Extract the (X, Y) coordinate from the center of the cell holding the provided text.  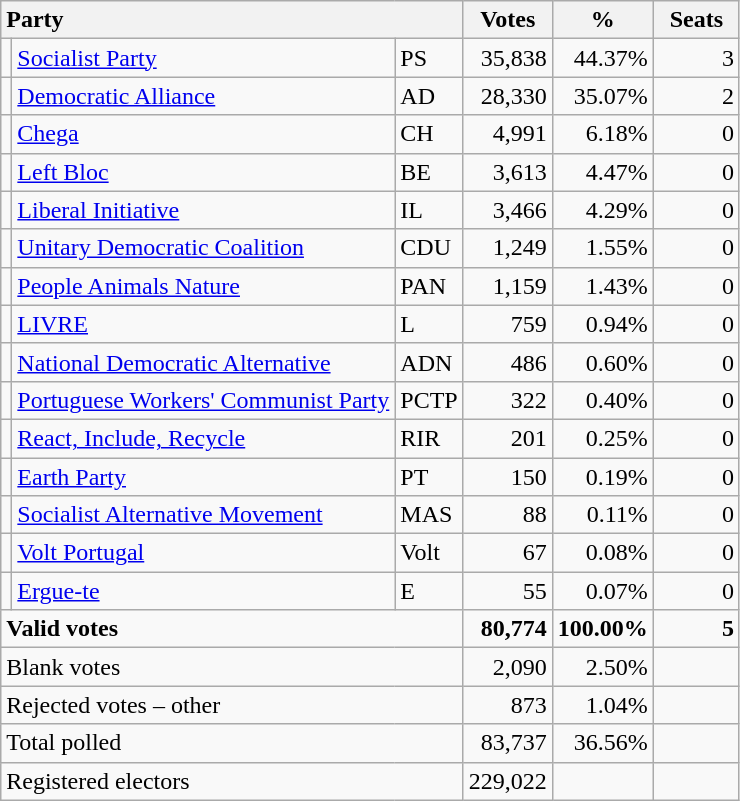
2.50% (602, 667)
Registered electors (232, 781)
PCTP (429, 400)
National Democratic Alternative (204, 362)
0.40% (602, 400)
0.25% (602, 438)
1.04% (602, 705)
Portuguese Workers' Communist Party (204, 400)
Volt Portugal (204, 553)
44.37% (602, 58)
759 (508, 324)
LIVRE (204, 324)
React, Include, Recycle (204, 438)
Earth Party (204, 477)
Party (232, 20)
3,613 (508, 172)
PS (429, 58)
PAN (429, 286)
0.94% (602, 324)
MAS (429, 515)
4.29% (602, 210)
0.60% (602, 362)
4,991 (508, 134)
83,737 (508, 743)
5 (696, 629)
2,090 (508, 667)
0.07% (602, 591)
3,466 (508, 210)
0.08% (602, 553)
1.55% (602, 248)
1,159 (508, 286)
ADN (429, 362)
Left Bloc (204, 172)
BE (429, 172)
Ergue-te (204, 591)
201 (508, 438)
Chega (204, 134)
CH (429, 134)
0.11% (602, 515)
3 (696, 58)
Volt (429, 553)
Blank votes (232, 667)
Valid votes (232, 629)
1,249 (508, 248)
35.07% (602, 96)
2 (696, 96)
Rejected votes – other (232, 705)
67 (508, 553)
322 (508, 400)
Unitary Democratic Coalition (204, 248)
1.43% (602, 286)
IL (429, 210)
873 (508, 705)
Socialist Party (204, 58)
88 (508, 515)
CDU (429, 248)
486 (508, 362)
Seats (696, 20)
E (429, 591)
Socialist Alternative Movement (204, 515)
150 (508, 477)
Votes (508, 20)
Total polled (232, 743)
% (602, 20)
AD (429, 96)
100.00% (602, 629)
Liberal Initiative (204, 210)
People Animals Nature (204, 286)
55 (508, 591)
RIR (429, 438)
28,330 (508, 96)
229,022 (508, 781)
4.47% (602, 172)
6.18% (602, 134)
35,838 (508, 58)
Democratic Alliance (204, 96)
36.56% (602, 743)
0.19% (602, 477)
L (429, 324)
80,774 (508, 629)
PT (429, 477)
